Scan for the cell matching the given text and deliver its [X, Y] coordinate at center. 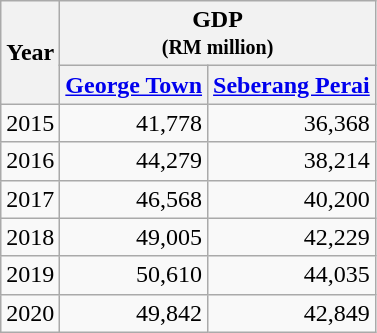
George Town [134, 85]
GDP(RM million) [218, 34]
38,214 [292, 161]
Year [30, 52]
2019 [30, 275]
2018 [30, 237]
36,368 [292, 123]
42,229 [292, 237]
2016 [30, 161]
49,005 [134, 237]
2015 [30, 123]
42,849 [292, 313]
49,842 [134, 313]
46,568 [134, 199]
50,610 [134, 275]
2020 [30, 313]
44,279 [134, 161]
44,035 [292, 275]
41,778 [134, 123]
40,200 [292, 199]
2017 [30, 199]
Seberang Perai [292, 85]
